From the cell containing the given text, extract its center point as [X, Y] coordinate. 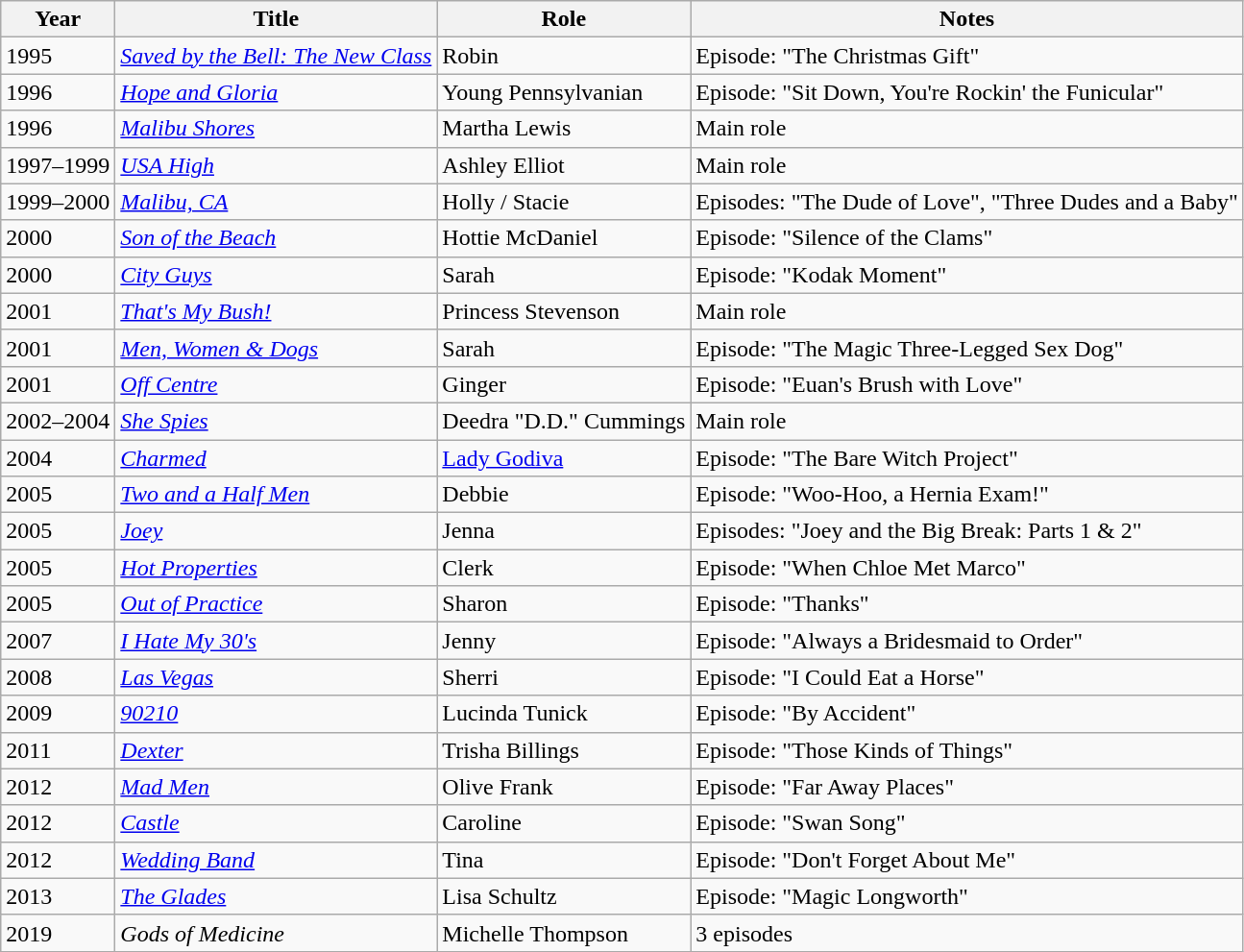
Martha Lewis [564, 129]
Men, Women & Dogs [277, 348]
Ashley Elliot [564, 165]
Jenna [564, 531]
Son of the Beach [277, 238]
Episode: "Far Away Places" [966, 787]
USA High [277, 165]
Gods of Medicine [277, 933]
Michelle Thompson [564, 933]
Episode: "Always a Bridesmaid to Order" [966, 641]
Mad Men [277, 787]
Episode: "I Could Eat a Horse" [966, 677]
Lucinda Tunick [564, 714]
Princess Stevenson [564, 311]
Two and a Half Men [277, 495]
Title [277, 19]
2011 [58, 750]
Tina [564, 860]
Episode: "When Chloe Met Marco" [966, 568]
Episode: "Woo-Hoo, a Hernia Exam!" [966, 495]
Dexter [277, 750]
Episode: "By Accident" [966, 714]
1995 [58, 56]
Las Vegas [277, 677]
Clerk [564, 568]
2019 [58, 933]
Castle [277, 823]
2009 [58, 714]
1997–1999 [58, 165]
Episode: "The Bare Witch Project" [966, 458]
Sharon [564, 604]
2004 [58, 458]
Caroline [564, 823]
Hope and Gloria [277, 92]
Lisa Schultz [564, 896]
2013 [58, 896]
Jenny [564, 641]
Episode: "Swan Song" [966, 823]
Episode: "Kodak Moment" [966, 275]
Wedding Band [277, 860]
Trisha Billings [564, 750]
Robin [564, 56]
Episode: "Silence of the Clams" [966, 238]
Role [564, 19]
Out of Practice [277, 604]
Episode: "Those Kinds of Things" [966, 750]
90210 [277, 714]
Malibu, CA [277, 202]
Episode: "Euan's Brush with Love" [966, 384]
Joey [277, 531]
Episode: "Don't Forget About Me" [966, 860]
Sherri [564, 677]
Saved by the Bell: The New Class [277, 56]
Year [58, 19]
Lady Godiva [564, 458]
Episode: "The Magic Three-Legged Sex Dog" [966, 348]
I Hate My 30's [277, 641]
2002–2004 [58, 421]
Hottie McDaniel [564, 238]
The Glades [277, 896]
Holly / Stacie [564, 202]
Episodes: "The Dude of Love", "Three Dudes and a Baby" [966, 202]
She Spies [277, 421]
Episode: "The Christmas Gift" [966, 56]
Notes [966, 19]
Episode: "Thanks" [966, 604]
Charmed [277, 458]
3 episodes [966, 933]
Deedra "D.D." Cummings [564, 421]
Debbie [564, 495]
Hot Properties [277, 568]
Olive Frank [564, 787]
Malibu Shores [277, 129]
2007 [58, 641]
Episodes: "Joey and the Big Break: Parts 1 & 2" [966, 531]
That's My Bush! [277, 311]
Ginger [564, 384]
1999–2000 [58, 202]
Off Centre [277, 384]
2008 [58, 677]
Episode: "Magic Longworth" [966, 896]
Young Pennsylvanian [564, 92]
City Guys [277, 275]
Episode: "Sit Down, You're Rockin' the Funicular" [966, 92]
